Output the [x, y] coordinate of the center of the cell containing the given text.  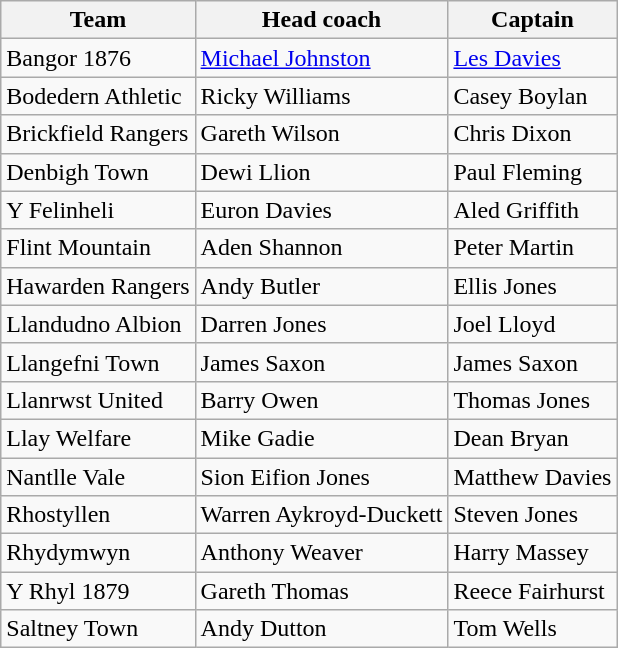
Llandudno Albion [98, 324]
Team [98, 20]
Rhostyllen [98, 515]
Paul Fleming [532, 172]
Nantlle Vale [98, 477]
Ellis Jones [532, 286]
Saltney Town [98, 629]
Barry Owen [322, 400]
Dean Bryan [532, 438]
Gareth Thomas [322, 591]
Harry Massey [532, 553]
Sion Eifion Jones [322, 477]
Joel Lloyd [532, 324]
Thomas Jones [532, 400]
Mike Gadie [322, 438]
Andy Dutton [322, 629]
Warren Aykroyd-Duckett [322, 515]
Hawarden Rangers [98, 286]
Reece Fairhurst [532, 591]
Peter Martin [532, 248]
Gareth Wilson [322, 134]
Y Rhyl 1879 [98, 591]
Dewi Llion [322, 172]
Flint Mountain [98, 248]
Head coach [322, 20]
Casey Boylan [532, 96]
Anthony Weaver [322, 553]
Andy Butler [322, 286]
Tom Wells [532, 629]
Darren Jones [322, 324]
Michael Johnston [322, 58]
Matthew Davies [532, 477]
Y Felinheli [98, 210]
Captain [532, 20]
Les Davies [532, 58]
Llanrwst United [98, 400]
Aden Shannon [322, 248]
Steven Jones [532, 515]
Ricky Williams [322, 96]
Rhydymwyn [98, 553]
Bodedern Athletic [98, 96]
Euron Davies [322, 210]
Denbigh Town [98, 172]
Chris Dixon [532, 134]
Aled Griffith [532, 210]
Brickfield Rangers [98, 134]
Llangefni Town [98, 362]
Llay Welfare [98, 438]
Bangor 1876 [98, 58]
